For the text-containing cell, return its midpoint in [X, Y] coordinate format. 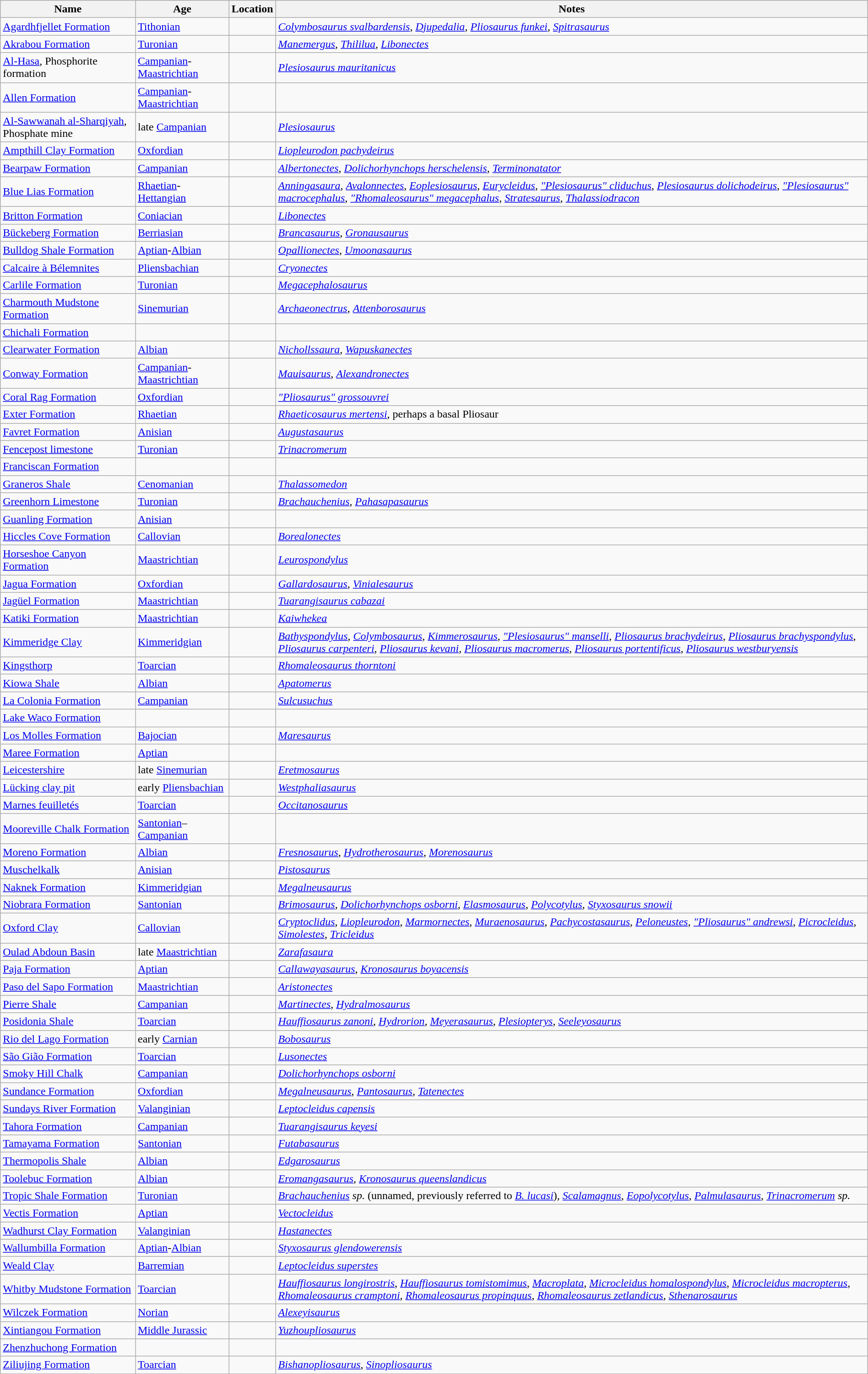
Berriasian [182, 233]
Location [252, 9]
Wilczek Formation [68, 1313]
Guanling Formation [68, 519]
Kimmeridge Clay [68, 642]
Maresaurus [571, 735]
Rhaetian-Hettangian [182, 191]
Santonian–Campanian [182, 829]
Jagua Formation [68, 584]
Graneros Shale [68, 484]
Coral Rag Formation [68, 397]
Cryptoclidus, Liopleurodon, Marmornectes, Muraenosaurus, Pachycostasaurus, Peloneustes, "Pliosaurus" andrewsi, Picrocleidus, Simolestes, Tricleidus [571, 929]
Exter Formation [68, 414]
Al-Hasa, Phosphorite formation [68, 68]
Oulad Abdoun Basin [68, 952]
Pliensbachian [182, 268]
Plesiosaurus mauritanicus [571, 68]
Borealonectes [571, 536]
Libonectes [571, 215]
Eromangasaurus, Kronosaurus queenslandicus [571, 1178]
Vectocleidus [571, 1213]
Gallardosaurus, Vinialesaurus [571, 584]
Edgarosaurus [571, 1161]
Whitby Mudstone Formation [68, 1289]
Allen Formation [68, 97]
Zhenzhuchong Formation [68, 1347]
Styxosaurus glendowerensis [571, 1248]
Tahora Formation [68, 1126]
Niobrara Formation [68, 905]
Naknek Formation [68, 887]
Conway Formation [68, 374]
Katiki Formation [68, 619]
Vectis Formation [68, 1213]
Toolebuc Formation [68, 1178]
early Pliensbachian [182, 787]
Leurospondylus [571, 559]
Oxford Clay [68, 929]
Pierre Shale [68, 1004]
Brimosaurus, Dolichorhynchops osborni, Elasmosaurus, Polycotylus, Styxosaurus snowii [571, 905]
Carlile Formation [68, 285]
Bearpaw Formation [68, 168]
Pistosaurus [571, 869]
Weald Clay [68, 1265]
Ziliujing Formation [68, 1365]
late Sinemurian [182, 770]
Sinemurian [182, 309]
Ampthill Clay Formation [68, 151]
Lake Waco Formation [68, 718]
Notes [571, 9]
Calcaire à Bélemnites [68, 268]
Sulcusuchus [571, 701]
Jagüel Formation [68, 601]
Tuarangisaurus cabazai [571, 601]
Zarafasaura [571, 952]
Norian [182, 1313]
Wadhurst Clay Formation [68, 1231]
Britton Formation [68, 215]
Megacephalosaurus [571, 285]
Tithonian [182, 27]
Hiccles Cove Formation [68, 536]
São Gião Formation [68, 1056]
Cryonectes [571, 268]
Tuarangisaurus keyesi [571, 1126]
Archaeonectrus, Attenborosaurus [571, 309]
Colymbosaurus svalbardensis, Djupedalia, Pliosaurus funkei, Spitrasaurus [571, 27]
Martinectes, Hydralmosaurus [571, 1004]
Manemergus, Thililua, Libonectes [571, 44]
Aristonectes [571, 987]
Rhaeticosaurus mertensi, perhaps a basal Pliosaur [571, 414]
Dolichorhynchops osborni [571, 1074]
Alexeyisaurus [571, 1313]
Augustasaurus [571, 432]
Maree Formation [68, 753]
Leptocleidus capensis [571, 1108]
Franciscan Formation [68, 467]
Horseshoe Canyon Formation [68, 559]
Brachauchenius sp. (unnamed, previously referred to B. lucasi), Scalamagnus, Eopolycotylus, Palmulasaurus, Trinacromerum sp. [571, 1196]
Trinacromerum [571, 449]
Occitanosaurus [571, 805]
Liopleurodon pachydeirus [571, 151]
Paja Formation [68, 969]
Marnes feuilletés [68, 805]
late Maastrichtian [182, 952]
Bulldog Shale Formation [68, 250]
Apatomerus [571, 683]
Wallumbilla Formation [68, 1248]
Bückeberg Formation [68, 233]
Callawayasaurus, Kronosaurus boyacensis [571, 969]
Megalneusaurus, Pantosaurus, Tatenectes [571, 1091]
Cenomanian [182, 484]
Akrabou Formation [68, 44]
Kingsthorp [68, 666]
Favret Formation [68, 432]
Rio del Lago Formation [68, 1039]
Brachauchenius, Pahasapasaurus [571, 501]
Thermopolis Shale [68, 1161]
Tamayama Formation [68, 1143]
Xintiangou Formation [68, 1330]
late Campanian [182, 127]
Bajocian [182, 735]
La Colonia Formation [68, 701]
Chichali Formation [68, 332]
Plesiosaurus [571, 127]
Barremian [182, 1265]
Thalassomedon [571, 484]
Yuzhoupliosaurus [571, 1330]
Smoky Hill Chalk [68, 1074]
Eretmosaurus [571, 770]
Coniacian [182, 215]
Megalneusaurus [571, 887]
Kiowa Shale [68, 683]
Bishanopliosaurus, Sinopliosaurus [571, 1365]
Fresnosaurus, Hydrotherosaurus, Morenosaurus [571, 852]
Brancasaurus, Gronausaurus [571, 233]
Al-Sawwanah al-Sharqiyah, Phosphate mine [68, 127]
Charmouth Mudstone Formation [68, 309]
Middle Jurassic [182, 1330]
Albertonectes, Dolichorhynchops herschelensis, Terminonatator [571, 168]
Hastanectes [571, 1231]
Blue Lias Formation [68, 191]
Greenhorn Limestone [68, 501]
"Pliosaurus" grossouvrei [571, 397]
Moreno Formation [68, 852]
Hauffiosaurus zanoni, Hydrorion, Meyerasaurus, Plesiopterys, Seeleyosaurus [571, 1021]
Lücking clay pit [68, 787]
Agardhfjellet Formation [68, 27]
Nichollssaura, Wapuskanectes [571, 350]
Sundance Formation [68, 1091]
Bobosaurus [571, 1039]
early Carnian [182, 1039]
Muschelkalk [68, 869]
Fencepost limestone [68, 449]
Rhomaleosaurus thorntoni [571, 666]
Opallionectes, Umoonasaurus [571, 250]
Paso del Sapo Formation [68, 987]
Lusonectes [571, 1056]
Leicestershire [68, 770]
Kaiwhekea [571, 619]
Leptocleidus superstes [571, 1265]
Futabasaurus [571, 1143]
Westphaliasaurus [571, 787]
Name [68, 9]
Rhaetian [182, 414]
Posidonia Shale [68, 1021]
Los Molles Formation [68, 735]
Age [182, 9]
Mauisaurus, Alexandronectes [571, 374]
Clearwater Formation [68, 350]
Sundays River Formation [68, 1108]
Tropic Shale Formation [68, 1196]
Mooreville Chalk Formation [68, 829]
